Output the [x, y] coordinate of the center of the cell containing the given text.  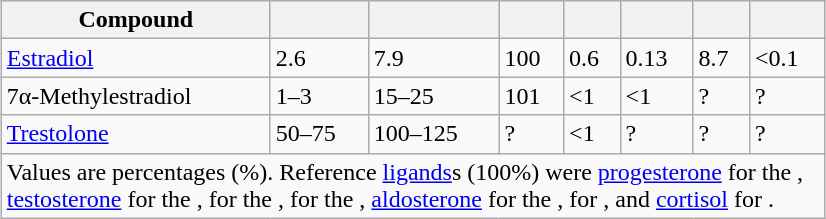
2.6 [319, 58]
101 [532, 96]
15–25 [434, 96]
50–75 [319, 134]
100 [532, 58]
8.7 [721, 58]
1–3 [319, 96]
100–125 [434, 134]
0.6 [592, 58]
Trestolone [136, 134]
Compound [136, 20]
7.9 [434, 58]
<0.1 [788, 58]
Estradiol [136, 58]
0.13 [656, 58]
7α-Methylestradiol [136, 96]
